Pinpoint the cell where the given text exists, returning its (X, Y) midpoint coordinate. 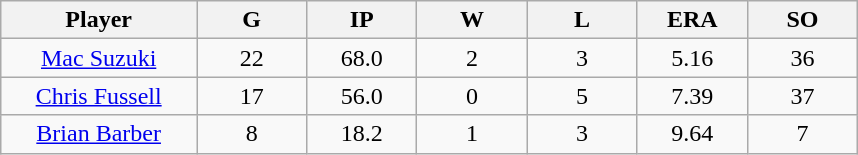
22 (252, 58)
0 (472, 96)
5 (582, 96)
9.64 (692, 134)
Player (99, 20)
18.2 (362, 134)
56.0 (362, 96)
17 (252, 96)
7.39 (692, 96)
G (252, 20)
2 (472, 58)
SO (802, 20)
W (472, 20)
ERA (692, 20)
IP (362, 20)
L (582, 20)
37 (802, 96)
Chris Fussell (99, 96)
Brian Barber (99, 134)
Mac Suzuki (99, 58)
8 (252, 134)
5.16 (692, 58)
7 (802, 134)
1 (472, 134)
68.0 (362, 58)
36 (802, 58)
